Locate the cell with the specified text and output its (X, Y) center coordinate. 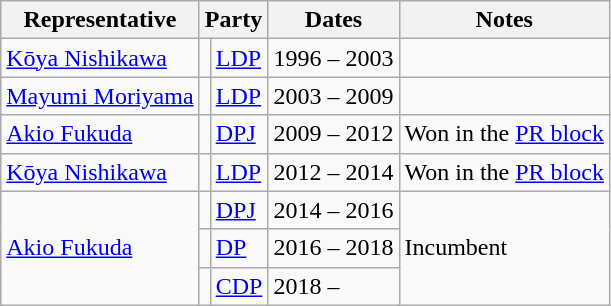
Party (234, 20)
2016 – 2018 (334, 248)
2012 – 2014 (334, 172)
Dates (334, 20)
2009 – 2012 (334, 134)
Notes (504, 20)
2018 – (334, 286)
DP (239, 248)
2014 – 2016 (334, 210)
1996 – 2003 (334, 58)
Incumbent (504, 248)
Mayumi Moriyama (100, 96)
CDP (239, 286)
Representative (100, 20)
2003 – 2009 (334, 96)
